Extract the [X, Y] coordinate from the center of the cell holding the provided text.  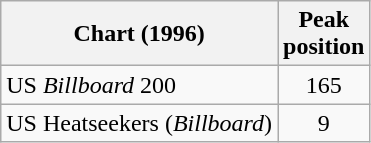
US Heatseekers (Billboard) [140, 123]
165 [324, 85]
Chart (1996) [140, 34]
US Billboard 200 [140, 85]
9 [324, 123]
Peakposition [324, 34]
